From the cell containing the given text, extract its center point as [x, y] coordinate. 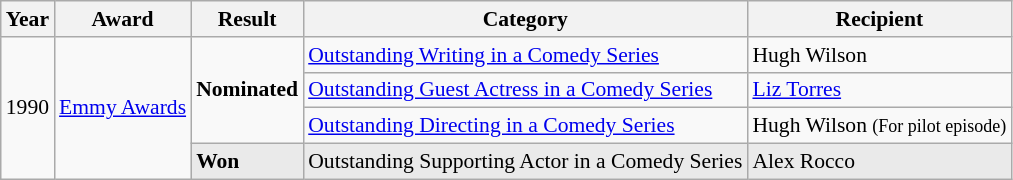
1990 [28, 108]
Hugh Wilson [879, 55]
Won [247, 162]
Outstanding Writing in a Comedy Series [525, 55]
Emmy Awards [122, 108]
Alex Rocco [879, 162]
Recipient [879, 19]
Category [525, 19]
Liz Torres [879, 90]
Hugh Wilson (For pilot episode) [879, 126]
Award [122, 19]
Outstanding Supporting Actor in a Comedy Series [525, 162]
Result [247, 19]
Year [28, 19]
Nominated [247, 90]
Outstanding Guest Actress in a Comedy Series [525, 90]
Outstanding Directing in a Comedy Series [525, 126]
